Provide the [X, Y] coordinate of the cell's center where the given text is located.  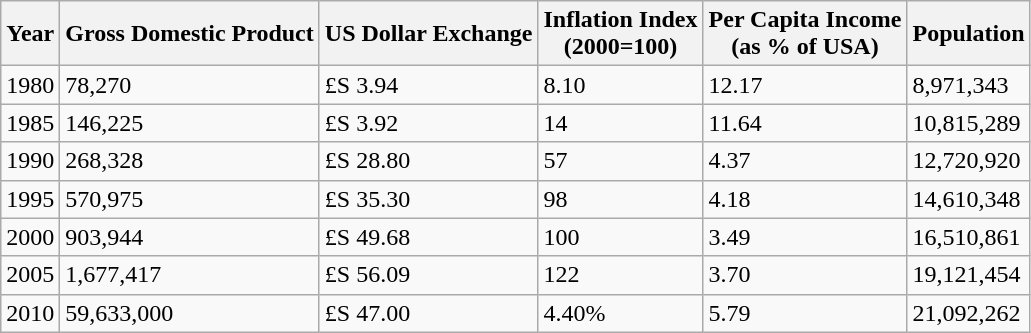
1995 [30, 199]
11.64 [805, 123]
10,815,289 [968, 123]
4.37 [805, 161]
100 [620, 237]
2010 [30, 313]
£S 28.80 [428, 161]
1,677,417 [190, 275]
£S 56.09 [428, 275]
US Dollar Exchange [428, 34]
98 [620, 199]
12.17 [805, 85]
4.18 [805, 199]
12,720,920 [968, 161]
1990 [30, 161]
3.49 [805, 237]
78,270 [190, 85]
146,225 [190, 123]
Year [30, 34]
14,610,348 [968, 199]
£S 49.68 [428, 237]
2005 [30, 275]
4.40% [620, 313]
59,633,000 [190, 313]
57 [620, 161]
903,944 [190, 237]
5.79 [805, 313]
19,121,454 [968, 275]
8.10 [620, 85]
3.70 [805, 275]
16,510,861 [968, 237]
122 [620, 275]
1985 [30, 123]
£S 47.00 [428, 313]
Gross Domestic Product [190, 34]
£S 35.30 [428, 199]
268,328 [190, 161]
Population [968, 34]
8,971,343 [968, 85]
14 [620, 123]
£S 3.92 [428, 123]
21,092,262 [968, 313]
Inflation Index(2000=100) [620, 34]
2000 [30, 237]
1980 [30, 85]
Per Capita Income (as % of USA) [805, 34]
£S 3.94 [428, 85]
570,975 [190, 199]
